Extract the (x, y) coordinate from the center of the cell holding the provided text.  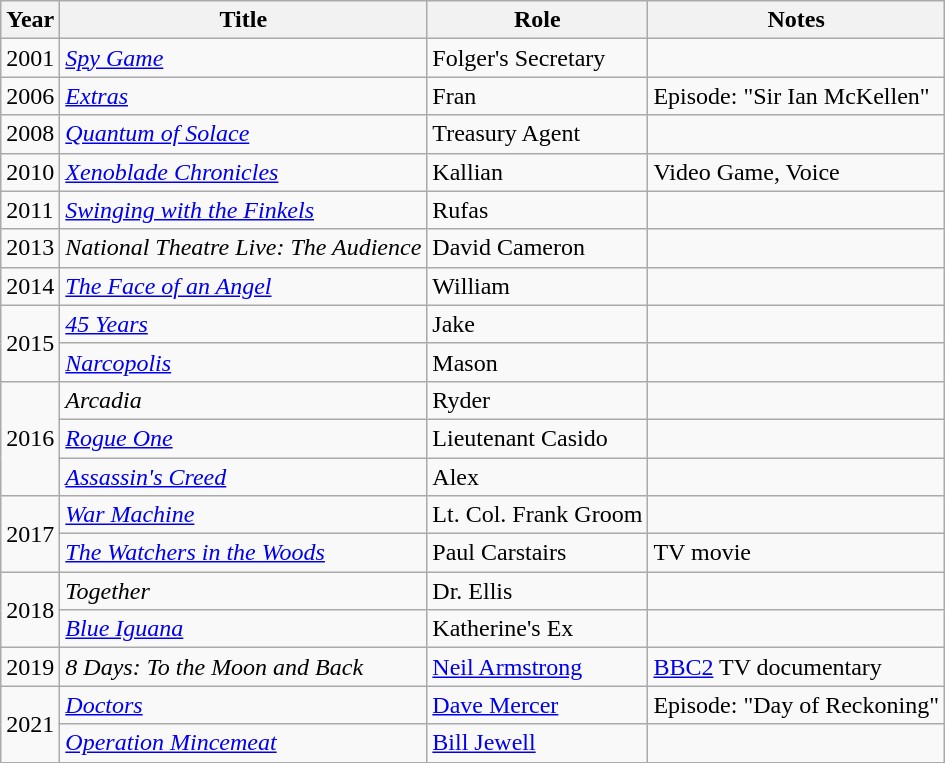
War Machine (244, 515)
Year (30, 20)
Together (244, 591)
Dave Mercer (538, 705)
The Watchers in the Woods (244, 553)
Quantum of Solace (244, 134)
Swinging with the Finkels (244, 210)
Extras (244, 96)
Rogue One (244, 438)
Notes (796, 20)
Folger's Secretary (538, 58)
2014 (30, 286)
The Face of an Angel (244, 286)
Katherine's Ex (538, 629)
45 Years (244, 324)
Blue Iguana (244, 629)
Jake (538, 324)
Kallian (538, 172)
Title (244, 20)
Doctors (244, 705)
Neil Armstrong (538, 667)
William (538, 286)
Xenoblade Chronicles (244, 172)
2015 (30, 343)
Operation Mincemeat (244, 743)
2006 (30, 96)
Narcopolis (244, 362)
David Cameron (538, 248)
Bill Jewell (538, 743)
2010 (30, 172)
Episode: "Day of Reckoning" (796, 705)
Role (538, 20)
Ryder (538, 400)
Episode: "Sir Ian McKellen" (796, 96)
2019 (30, 667)
Lieutenant Casido (538, 438)
2021 (30, 724)
Fran (538, 96)
TV movie (796, 553)
Mason (538, 362)
2011 (30, 210)
2013 (30, 248)
2001 (30, 58)
8 Days: To the Moon and Back (244, 667)
BBC2 TV documentary (796, 667)
Alex (538, 477)
Dr. Ellis (538, 591)
Arcadia (244, 400)
Treasury Agent (538, 134)
Assassin's Creed (244, 477)
2017 (30, 534)
2008 (30, 134)
Spy Game (244, 58)
National Theatre Live: The Audience (244, 248)
Video Game, Voice (796, 172)
2018 (30, 610)
Rufas (538, 210)
2016 (30, 438)
Paul Carstairs (538, 553)
Lt. Col. Frank Groom (538, 515)
